From the cell containing the given text, extract its center point as [X, Y] coordinate. 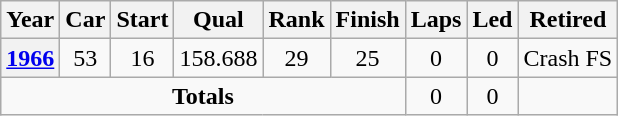
Retired [568, 20]
29 [296, 58]
Crash FS [568, 58]
1966 [30, 58]
Car [86, 20]
Totals [203, 96]
Rank [296, 20]
16 [142, 58]
Year [30, 20]
Laps [436, 20]
Finish [368, 20]
53 [86, 58]
Start [142, 20]
Qual [218, 20]
158.688 [218, 58]
25 [368, 58]
Led [492, 20]
